Provide the [x, y] coordinate of the cell's center where the given text is located.  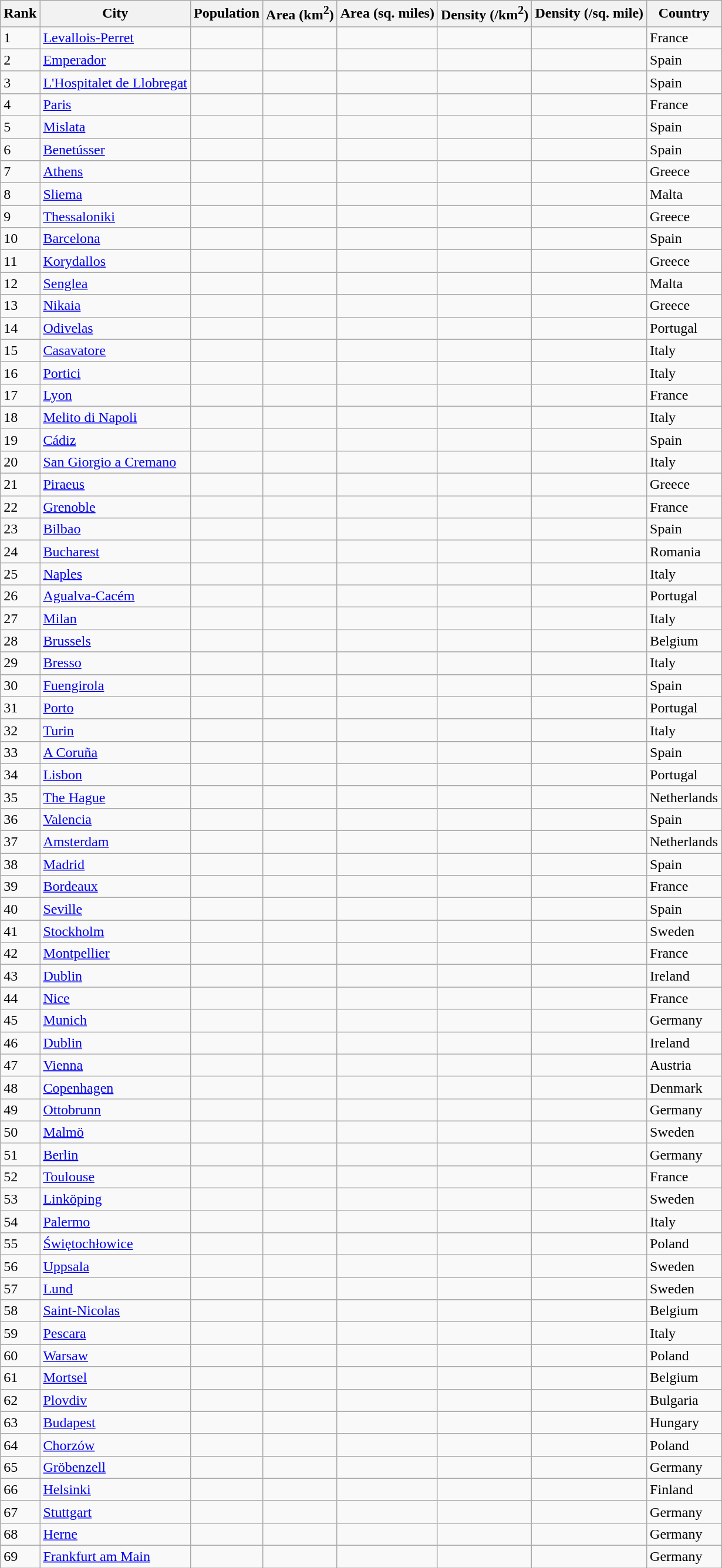
Naples [115, 574]
11 [20, 261]
45 [20, 1020]
15 [20, 350]
Country [684, 14]
52 [20, 1177]
Lisbon [115, 775]
16 [20, 373]
Amsterdam [115, 842]
Seville [115, 909]
26 [20, 596]
Emperador [115, 60]
Helsinki [115, 1489]
Barcelona [115, 239]
Athens [115, 172]
62 [20, 1400]
Plovdiv [115, 1400]
Vienna [115, 1065]
Turin [115, 730]
Mislata [115, 127]
24 [20, 552]
Paris [115, 104]
67 [20, 1512]
38 [20, 864]
14 [20, 328]
Valencia [115, 819]
Stuttgart [115, 1512]
Chorzów [115, 1445]
3 [20, 82]
Berlin [115, 1154]
Population [227, 14]
Rank [20, 14]
61 [20, 1378]
Finland [684, 1489]
Hungary [684, 1422]
Saint-Nicolas [115, 1311]
Stockholm [115, 931]
57 [20, 1289]
59 [20, 1333]
Senglea [115, 283]
Mortsel [115, 1378]
60 [20, 1356]
Budapest [115, 1422]
40 [20, 909]
6 [20, 150]
Benetússer [115, 150]
Palermo [115, 1222]
A Coruña [115, 752]
Gröbenzell [115, 1467]
68 [20, 1534]
Bilbao [115, 529]
Lund [115, 1289]
Romania [684, 552]
Levallois-Perret [115, 38]
53 [20, 1199]
31 [20, 708]
34 [20, 775]
25 [20, 574]
47 [20, 1065]
Ottobrunn [115, 1110]
32 [20, 730]
1 [20, 38]
13 [20, 306]
2 [20, 60]
Density (/sq. mile) [589, 14]
Agualva-Cacém [115, 596]
Nice [115, 998]
54 [20, 1222]
37 [20, 842]
Melito di Napoli [115, 417]
22 [20, 507]
43 [20, 976]
7 [20, 172]
Toulouse [115, 1177]
30 [20, 685]
20 [20, 462]
Herne [115, 1534]
36 [20, 819]
9 [20, 217]
10 [20, 239]
28 [20, 641]
Area (sq. miles) [387, 14]
Piraeus [115, 485]
Bulgaria [684, 1400]
Denmark [684, 1087]
5 [20, 127]
Odivelas [115, 328]
Porto [115, 708]
Uppsala [115, 1266]
Linköping [115, 1199]
San Giorgio a Cremano [115, 462]
4 [20, 104]
Montpellier [115, 954]
56 [20, 1266]
Thessaloniki [115, 217]
Copenhagen [115, 1087]
64 [20, 1445]
69 [20, 1557]
Nikaia [115, 306]
Fuengirola [115, 685]
35 [20, 797]
Sliema [115, 194]
Grenoble [115, 507]
33 [20, 752]
Frankfurt am Main [115, 1557]
18 [20, 417]
27 [20, 619]
23 [20, 529]
58 [20, 1311]
Area (km2) [301, 14]
48 [20, 1087]
55 [20, 1244]
12 [20, 283]
8 [20, 194]
21 [20, 485]
Casavatore [115, 350]
50 [20, 1132]
Milan [115, 619]
City [115, 14]
L'Hospitalet de Llobregat [115, 82]
29 [20, 663]
Munich [115, 1020]
Warsaw [115, 1356]
41 [20, 931]
46 [20, 1043]
Cádiz [115, 440]
Korydallos [115, 261]
17 [20, 395]
49 [20, 1110]
Bucharest [115, 552]
Malmö [115, 1132]
The Hague [115, 797]
Bresso [115, 663]
Bordeaux [115, 887]
65 [20, 1467]
Świętochłowice [115, 1244]
42 [20, 954]
Austria [684, 1065]
19 [20, 440]
44 [20, 998]
Density (/km2) [484, 14]
Brussels [115, 641]
63 [20, 1422]
39 [20, 887]
Lyon [115, 395]
51 [20, 1154]
66 [20, 1489]
Madrid [115, 864]
Pescara [115, 1333]
Portici [115, 373]
